Return the (x, y) coordinate for the center point of the cell that contains the specified text.  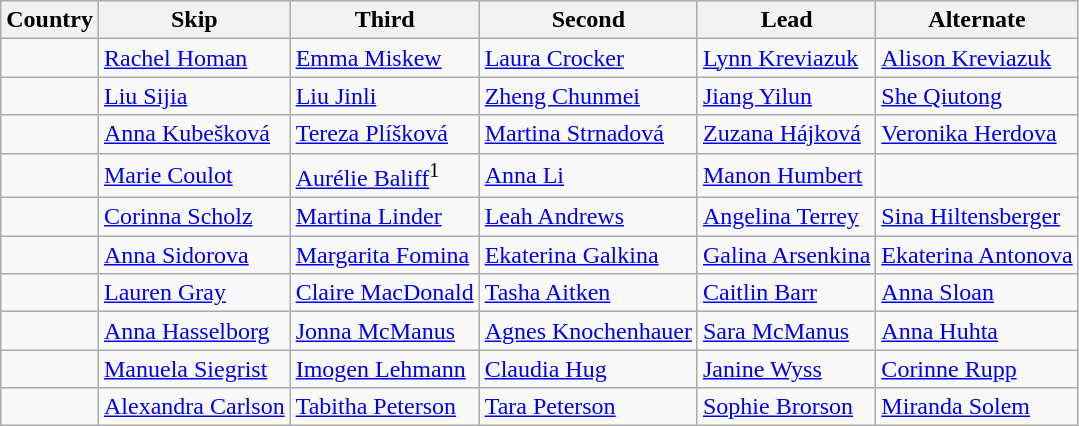
Anna Li (588, 176)
Country (50, 20)
Corinna Scholz (194, 217)
Sina Hiltensberger (977, 217)
Miranda Solem (977, 407)
Angelina Terrey (786, 217)
Liu Sijia (194, 96)
Ekaterina Galkina (588, 255)
Emma Miskew (384, 58)
Caitlin Barr (786, 293)
Zuzana Hájková (786, 134)
Claudia Hug (588, 369)
Manon Humbert (786, 176)
Tara Peterson (588, 407)
Lead (786, 20)
Sara McManus (786, 331)
Tasha Aitken (588, 293)
Martina Strnadová (588, 134)
Galina Arsenkina (786, 255)
She Qiutong (977, 96)
Leah Andrews (588, 217)
Corinne Rupp (977, 369)
Anna Sloan (977, 293)
Alison Kreviazuk (977, 58)
Laura Crocker (588, 58)
Alexandra Carlson (194, 407)
Janine Wyss (786, 369)
Alternate (977, 20)
Tereza Plíšková (384, 134)
Margarita Fomina (384, 255)
Third (384, 20)
Veronika Herdova (977, 134)
Claire MacDonald (384, 293)
Liu Jinli (384, 96)
Agnes Knochenhauer (588, 331)
Aurélie Baliff1 (384, 176)
Jonna McManus (384, 331)
Lauren Gray (194, 293)
Lynn Kreviazuk (786, 58)
Marie Coulot (194, 176)
Sophie Brorson (786, 407)
Anna Hasselborg (194, 331)
Anna Sidorova (194, 255)
Tabitha Peterson (384, 407)
Ekaterina Antonova (977, 255)
Anna Huhta (977, 331)
Second (588, 20)
Zheng Chunmei (588, 96)
Anna Kubešková (194, 134)
Skip (194, 20)
Manuela Siegrist (194, 369)
Martina Linder (384, 217)
Jiang Yilun (786, 96)
Rachel Homan (194, 58)
Imogen Lehmann (384, 369)
